Locate the cell with the specified text and output its [X, Y] center coordinate. 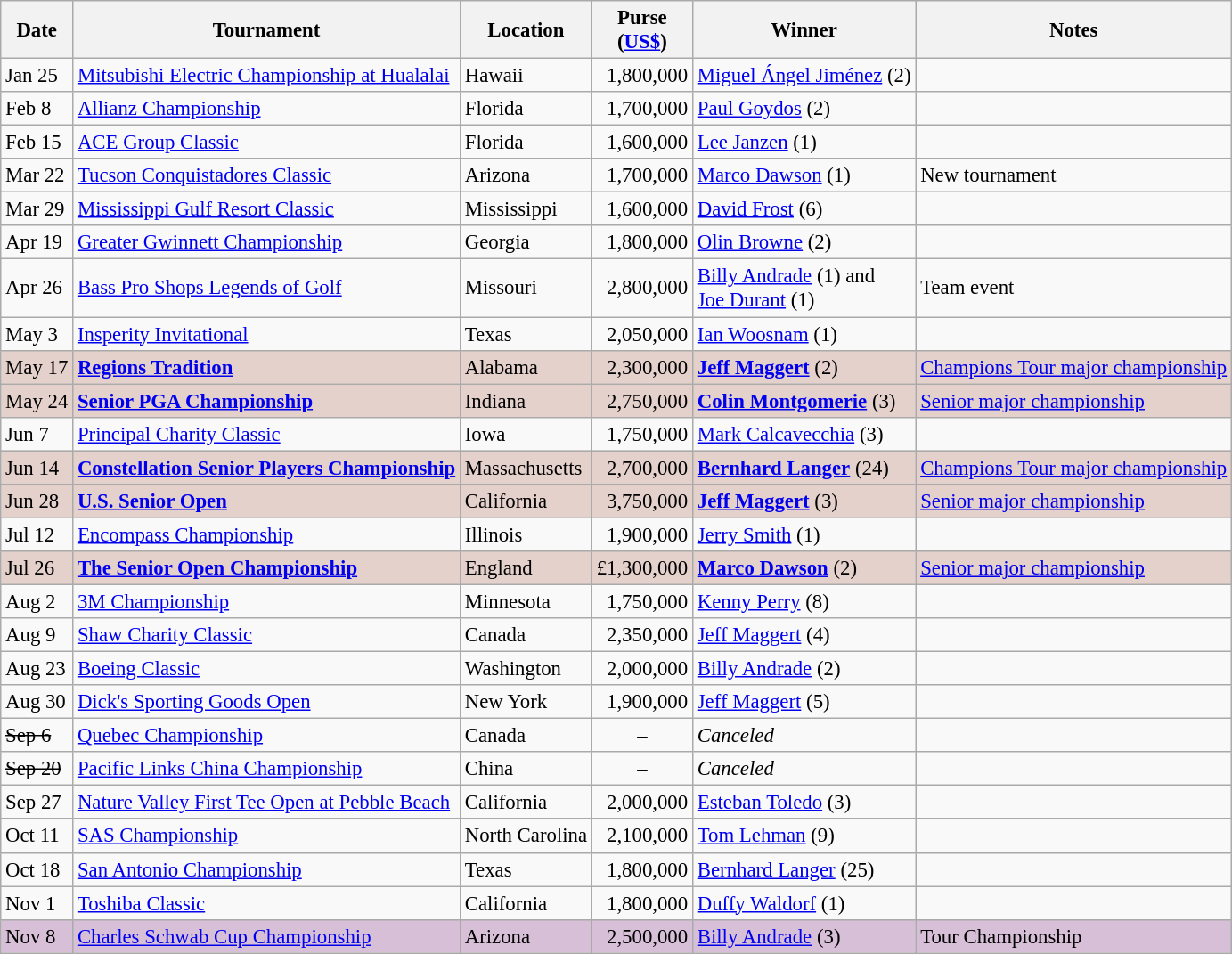
Jeff Maggert (2) [804, 367]
Sep 27 [37, 803]
Minnesota [526, 601]
Quebec Championship [267, 736]
2,700,000 [641, 468]
Indiana [526, 401]
Mississippi [526, 209]
Apr 26 [37, 289]
May 24 [37, 401]
Georgia [526, 243]
Jul 12 [37, 534]
Marco Dawson (2) [804, 568]
The Senior Open Championship [267, 568]
Mar 29 [37, 209]
Team event [1074, 289]
Toshiba Classic [267, 903]
New tournament [1074, 175]
Esteban Toledo (3) [804, 803]
Nov 8 [37, 936]
Senior PGA Championship [267, 401]
Ian Woosnam (1) [804, 334]
Miguel Ángel Jiménez (2) [804, 76]
Mark Calcavecchia (3) [804, 434]
Sep 6 [37, 736]
2,100,000 [641, 836]
Olin Browne (2) [804, 243]
Jeff Maggert (3) [804, 501]
Oct 18 [37, 869]
Tom Lehman (9) [804, 836]
2,500,000 [641, 936]
Bernhard Langer (25) [804, 869]
Jun 14 [37, 468]
Jun 7 [37, 434]
ACE Group Classic [267, 143]
Dick's Sporting Goods Open [267, 702]
SAS Championship [267, 836]
Billy Andrade (1) and Joe Durant (1) [804, 289]
Encompass Championship [267, 534]
Boeing Classic [267, 669]
Feb 15 [37, 143]
Mar 22 [37, 175]
Massachusetts [526, 468]
Tucson Conquistadores Classic [267, 175]
Winner [804, 30]
Billy Andrade (2) [804, 669]
Charles Schwab Cup Championship [267, 936]
New York [526, 702]
North Carolina [526, 836]
Kenny Perry (8) [804, 601]
Missouri [526, 289]
Hawaii [526, 76]
Jerry Smith (1) [804, 534]
Aug 2 [37, 601]
3M Championship [267, 601]
Notes [1074, 30]
David Frost (6) [804, 209]
Oct 11 [37, 836]
Constellation Senior Players Championship [267, 468]
Aug 30 [37, 702]
Lee Janzen (1) [804, 143]
Sep 20 [37, 769]
Jeff Maggert (4) [804, 635]
Marco Dawson (1) [804, 175]
Regions Tradition [267, 367]
Jul 26 [37, 568]
Jun 28 [37, 501]
Date [37, 30]
Illinois [526, 534]
Tour Championship [1074, 936]
U.S. Senior Open [267, 501]
Mitsubishi Electric Championship at Hualalai [267, 76]
Iowa [526, 434]
Location [526, 30]
Nature Valley First Tee Open at Pebble Beach [267, 803]
Feb 8 [37, 109]
Alabama [526, 367]
England [526, 568]
Bass Pro Shops Legends of Golf [267, 289]
Insperity Invitational [267, 334]
May 3 [37, 334]
Aug 23 [37, 669]
3,750,000 [641, 501]
Tournament [267, 30]
Allianz Championship [267, 109]
Nov 1 [37, 903]
May 17 [37, 367]
Bernhard Langer (24) [804, 468]
Purse(US$) [641, 30]
£1,300,000 [641, 568]
2,800,000 [641, 289]
2,300,000 [641, 367]
Billy Andrade (3) [804, 936]
Paul Goydos (2) [804, 109]
Principal Charity Classic [267, 434]
Jeff Maggert (5) [804, 702]
Duffy Waldorf (1) [804, 903]
Jan 25 [37, 76]
Shaw Charity Classic [267, 635]
2,750,000 [641, 401]
Mississippi Gulf Resort Classic [267, 209]
Colin Montgomerie (3) [804, 401]
2,350,000 [641, 635]
China [526, 769]
Greater Gwinnett Championship [267, 243]
Washington [526, 669]
2,050,000 [641, 334]
Pacific Links China Championship [267, 769]
Aug 9 [37, 635]
Apr 19 [37, 243]
San Antonio Championship [267, 869]
